Provide the (X, Y) coordinate of the cell's center where the given text is located.  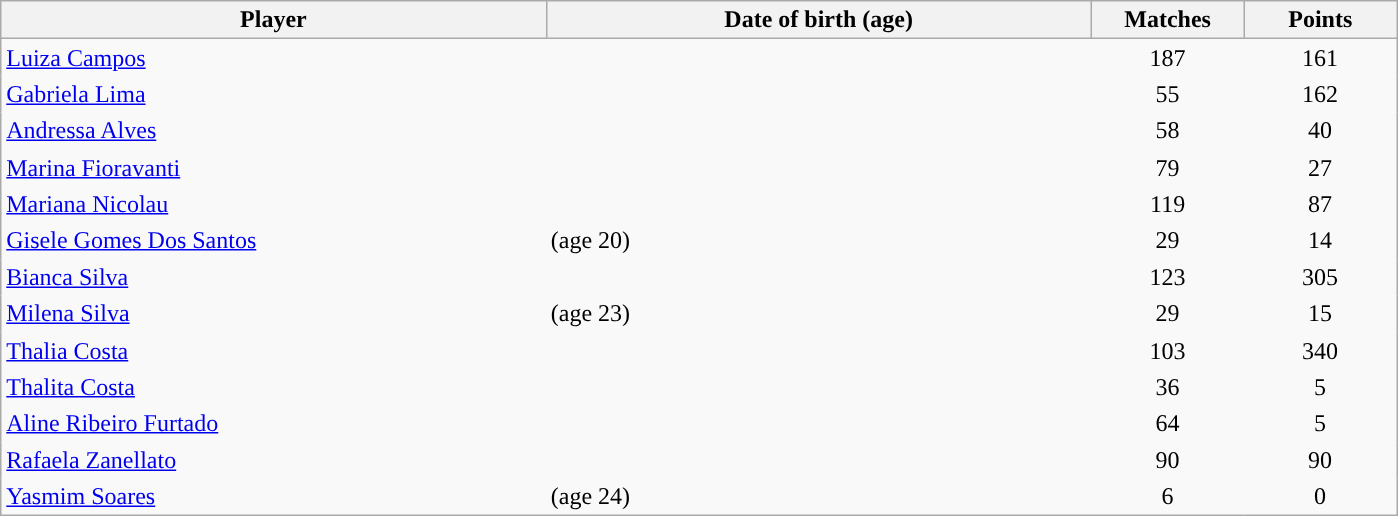
Milena Silva (274, 314)
187 (1168, 58)
Mariana Nicolau (274, 204)
Thalia Costa (274, 350)
Yasmim Soares (274, 496)
(age 23) (818, 314)
87 (1320, 204)
161 (1320, 58)
40 (1320, 132)
0 (1320, 496)
119 (1168, 204)
Rafaela Zanellato (274, 460)
Andressa Alves (274, 132)
Gisele Gomes Dos Santos (274, 240)
36 (1168, 388)
103 (1168, 350)
14 (1320, 240)
340 (1320, 350)
Matches (1168, 20)
Bianca Silva (274, 278)
Thalita Costa (274, 388)
(age 24) (818, 496)
Date of birth (age) (818, 20)
162 (1320, 94)
123 (1168, 278)
15 (1320, 314)
27 (1320, 168)
6 (1168, 496)
55 (1168, 94)
Player (274, 20)
64 (1168, 424)
305 (1320, 278)
58 (1168, 132)
Aline Ribeiro Furtado (274, 424)
Marina Fioravanti (274, 168)
(age 20) (818, 240)
79 (1168, 168)
Luiza Campos (274, 58)
Points (1320, 20)
Gabriela Lima (274, 94)
